Return [x, y] of the center of cell containing provided text 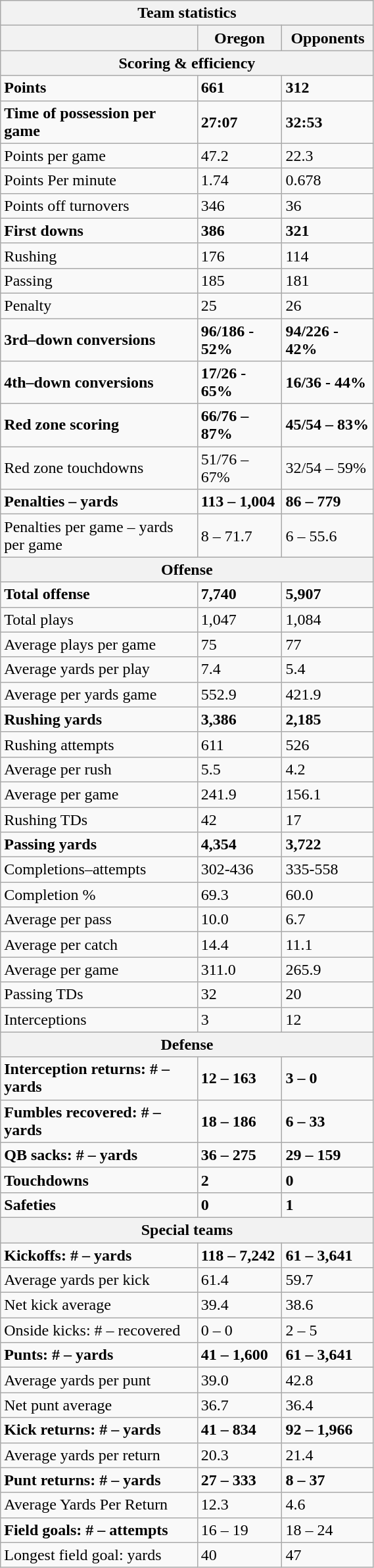
86 – 779 [327, 502]
Touchdowns [99, 1180]
Passing TDs [99, 995]
Oregon [239, 38]
Kick returns: # – yards [99, 1430]
113 – 1,004 [239, 502]
Points off turnovers [99, 206]
32:53 [327, 122]
36.7 [239, 1405]
Special teams [187, 1230]
27:07 [239, 122]
2,185 [327, 719]
Punts: # – yards [99, 1355]
Average yards per kick [99, 1280]
36 [327, 206]
Time of possession per game [99, 122]
Total plays [99, 619]
Rushing TDs [99, 819]
312 [327, 88]
3 [239, 1019]
61.4 [239, 1280]
17/26 - 65% [239, 382]
0.678 [327, 181]
96/186 - 52% [239, 339]
Passing yards [99, 845]
1,047 [239, 619]
311.0 [239, 970]
Onside kicks: # – recovered [99, 1330]
185 [239, 280]
Average per rush [99, 769]
47 [327, 1555]
611 [239, 744]
27 – 333 [239, 1480]
Net punt average [99, 1405]
321 [327, 231]
14.4 [239, 945]
552.9 [239, 694]
Red zone scoring [99, 426]
3,386 [239, 719]
421.9 [327, 694]
Opponents [327, 38]
Average per catch [99, 945]
92 – 1,966 [327, 1430]
8 – 71.7 [239, 536]
Safeties [99, 1205]
5.5 [239, 769]
12 [327, 1019]
2 [239, 1180]
4th–down conversions [99, 382]
17 [327, 819]
42 [239, 819]
114 [327, 256]
1.74 [239, 181]
Average plays per game [99, 644]
11.1 [327, 945]
40 [239, 1555]
10.0 [239, 920]
Average per yards game [99, 694]
38.6 [327, 1305]
6 – 55.6 [327, 536]
18 – 186 [239, 1121]
12.3 [239, 1505]
51/76 – 67% [239, 468]
Field goals: # – attempts [99, 1530]
Net kick average [99, 1305]
118 – 7,242 [239, 1255]
41 – 834 [239, 1430]
Scoring & efficiency [187, 63]
3,722 [327, 845]
Total offense [99, 594]
Average per pass [99, 920]
0 – 0 [239, 1330]
Average yards per return [99, 1455]
241.9 [239, 794]
302-436 [239, 870]
346 [239, 206]
12 – 163 [239, 1079]
176 [239, 256]
32/54 – 59% [327, 468]
Rushing attempts [99, 744]
Defense [187, 1044]
Longest field goal: yards [99, 1555]
181 [327, 280]
335-558 [327, 870]
16 – 19 [239, 1530]
265.9 [327, 970]
661 [239, 88]
94/226 - 42% [327, 339]
4.6 [327, 1505]
Passing [99, 280]
39.0 [239, 1380]
Fumbles recovered: # – yards [99, 1121]
47.2 [239, 156]
39.4 [239, 1305]
Average yards per punt [99, 1380]
4.2 [327, 769]
386 [239, 231]
59.7 [327, 1280]
Penalty [99, 305]
Offense [187, 570]
526 [327, 744]
36 – 275 [239, 1155]
6.7 [327, 920]
2 – 5 [327, 1330]
Team statistics [187, 13]
41 – 1,600 [239, 1355]
20.3 [239, 1455]
25 [239, 305]
6 – 33 [327, 1121]
21.4 [327, 1455]
Interception returns: # – yards [99, 1079]
60.0 [327, 895]
36.4 [327, 1405]
Points Per minute [99, 181]
Average yards per play [99, 669]
5.4 [327, 669]
4,354 [239, 845]
Points per game [99, 156]
Penalties per game – yards per game [99, 536]
32 [239, 995]
5,907 [327, 594]
7,740 [239, 594]
77 [327, 644]
7.4 [239, 669]
8 – 37 [327, 1480]
69.3 [239, 895]
Completion % [99, 895]
26 [327, 305]
Kickoffs: # – yards [99, 1255]
66/76 – 87% [239, 426]
3 – 0 [327, 1079]
29 – 159 [327, 1155]
First downs [99, 231]
Rushing [99, 256]
Penalties – yards [99, 502]
Points [99, 88]
Completions–attempts [99, 870]
156.1 [327, 794]
16/36 - 44% [327, 382]
3rd–down conversions [99, 339]
1 [327, 1205]
45/54 – 83% [327, 426]
QB sacks: # – yards [99, 1155]
1,084 [327, 619]
42.8 [327, 1380]
18 – 24 [327, 1530]
Red zone touchdowns [99, 468]
20 [327, 995]
Interceptions [99, 1019]
Rushing yards [99, 719]
Average Yards Per Return [99, 1505]
22.3 [327, 156]
Punt returns: # – yards [99, 1480]
75 [239, 644]
